Search for the cell housing the specified text and yield its (X, Y) center coordinate. 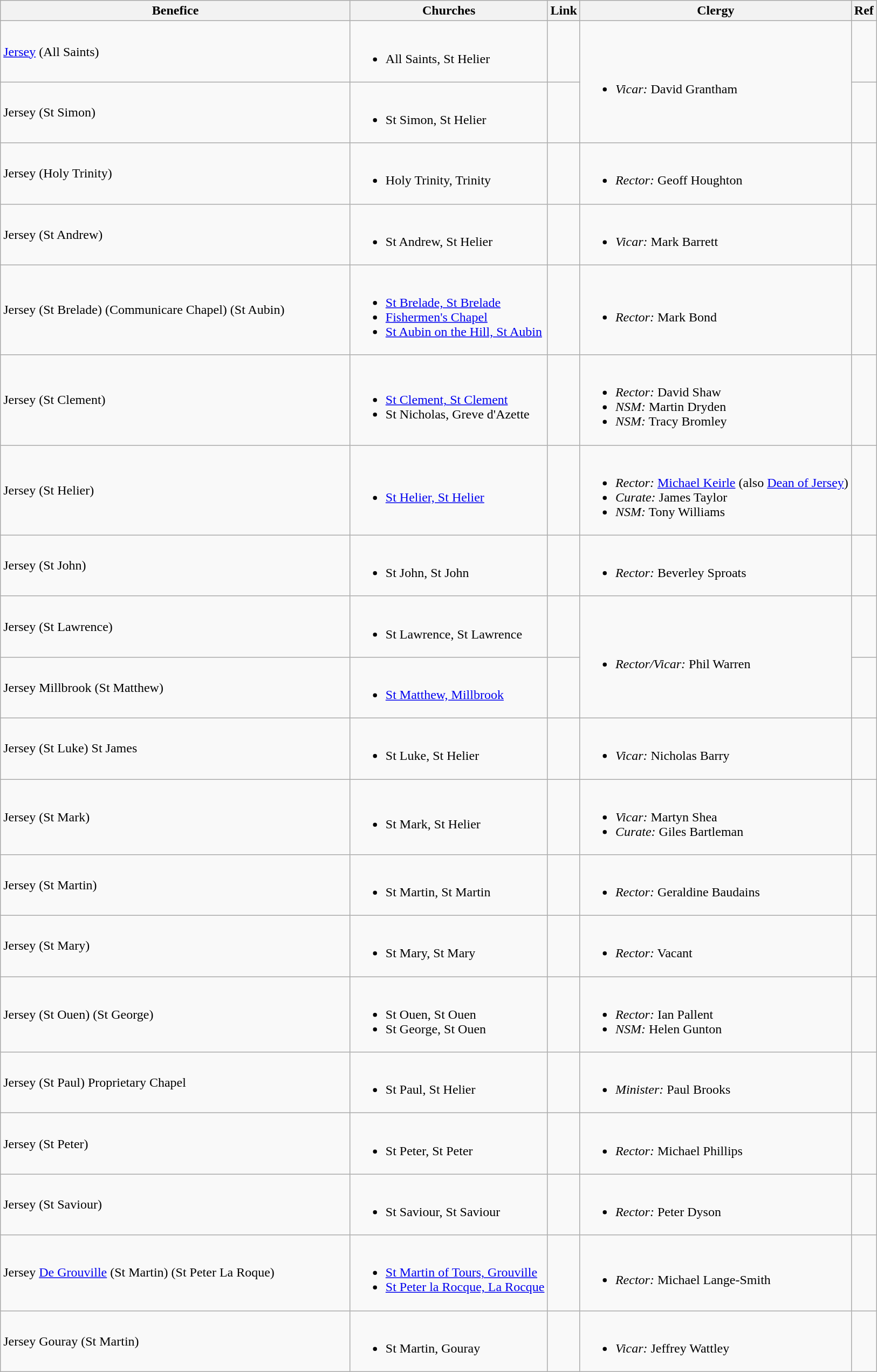
Jersey (All Saints) (176, 52)
St Martin, St Martin (449, 886)
Jersey (St Saviour) (176, 1205)
St Simon, St Helier (449, 112)
Rector: Michael Keirle (also Dean of Jersey)Curate: James TaylorNSM: Tony Williams (715, 490)
St John, St John (449, 565)
Rector/Vicar: Phil Warren (715, 657)
St Luke, St Helier (449, 749)
Jersey (St Mark) (176, 817)
St Mary, St Mary (449, 946)
Jersey (St Brelade) (Communicare Chapel) (St Aubin) (176, 310)
Rector: Geoff Houghton (715, 174)
St Andrew, St Helier (449, 234)
Rector: Ian PallentNSM: Helen Gunton (715, 1014)
Rector: Vacant (715, 946)
Jersey (St John) (176, 565)
Jersey (St Clement) (176, 400)
Clergy (715, 11)
St Saviour, St Saviour (449, 1205)
Jersey (St Mary) (176, 946)
Jersey (St Simon) (176, 112)
St Ouen, St OuenSt George, St Ouen (449, 1014)
Jersey (St Luke) St James (176, 749)
Vicar: David Grantham (715, 82)
St Lawrence, St Lawrence (449, 627)
St Mark, St Helier (449, 817)
Rector: David ShawNSM: Martin DrydenNSM: Tracy Bromley (715, 400)
St Helier, St Helier (449, 490)
Jersey Gouray (St Martin) (176, 1341)
Rector: Geraldine Baudains (715, 886)
Vicar: Jeffrey Wattley (715, 1341)
St Matthew, Millbrook (449, 687)
Rector: Michael Phillips (715, 1143)
Jersey (St Lawrence) (176, 627)
Jersey (Holy Trinity) (176, 174)
Holy Trinity, Trinity (449, 174)
Rector: Peter Dyson (715, 1205)
Jersey (St Andrew) (176, 234)
Vicar: Mark Barrett (715, 234)
St Peter, St Peter (449, 1143)
Rector: Beverley Sproats (715, 565)
Vicar: Nicholas Barry (715, 749)
St Brelade, St BreladeFishermen's ChapelSt Aubin on the Hill, St Aubin (449, 310)
St Martin of Tours, GrouvilleSt Peter la Rocque, La Rocque (449, 1273)
Churches (449, 11)
Jersey (St Helier) (176, 490)
Jersey (St Martin) (176, 886)
Jersey (St Ouen) (St George) (176, 1014)
St Paul, St Helier (449, 1083)
Jersey De Grouville (St Martin) (St Peter La Roque) (176, 1273)
Jersey (St Paul) Proprietary Chapel (176, 1083)
Jersey (St Peter) (176, 1143)
St Martin, Gouray (449, 1341)
Link (564, 11)
Rector: Michael Lange-Smith (715, 1273)
Benefice (176, 11)
Ref (864, 11)
St Clement, St ClementSt Nicholas, Greve d'Azette (449, 400)
Rector: Mark Bond (715, 310)
All Saints, St Helier (449, 52)
Jersey Millbrook (St Matthew) (176, 687)
Minister: Paul Brooks (715, 1083)
Vicar: Martyn SheaCurate: Giles Bartleman (715, 817)
